Return the (x, y) coordinate for the center point of the cell that contains the specified text.  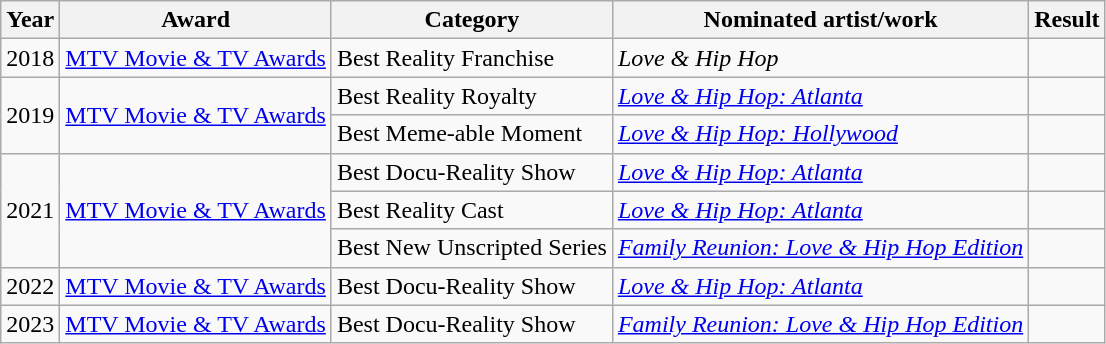
Nominated artist/work (820, 20)
Best Reality Royalty (472, 96)
2022 (30, 286)
2023 (30, 324)
2018 (30, 58)
Award (196, 20)
Love & Hip Hop: Hollywood (820, 134)
2019 (30, 115)
Love & Hip Hop (820, 58)
Best Reality Franchise (472, 58)
Best New Unscripted Series (472, 248)
Best Reality Cast (472, 210)
Best Meme-able Moment (472, 134)
Category (472, 20)
2021 (30, 210)
Year (30, 20)
Result (1067, 20)
